For the text-containing cell, return its midpoint in [X, Y] coordinate format. 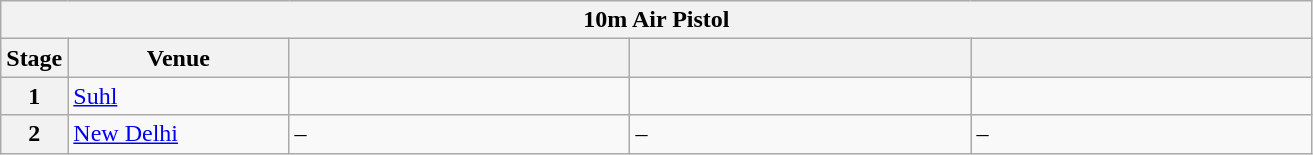
10m Air Pistol [656, 20]
New Delhi [178, 134]
Suhl [178, 96]
2 [34, 134]
Stage [34, 58]
Venue [178, 58]
1 [34, 96]
